Return the (X, Y) coordinate for the center point of the cell that contains the specified text.  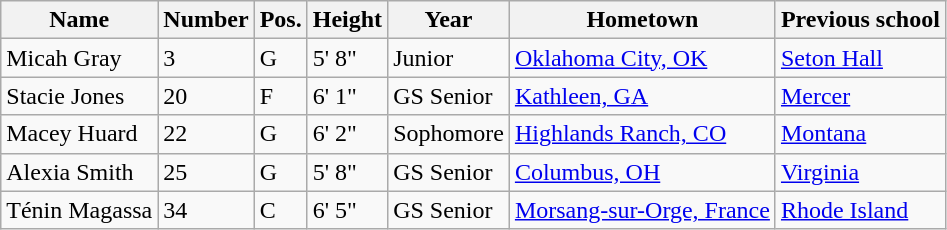
Morsang-sur-Orge, France (642, 210)
Micah Gray (80, 58)
Kathleen, GA (642, 96)
Macey Huard (80, 134)
Mercer (860, 96)
Rhode Island (860, 210)
20 (206, 96)
Height (347, 20)
Columbus, OH (642, 172)
Sophomore (449, 134)
Oklahoma City, OK (642, 58)
Seton Hall (860, 58)
C (280, 210)
6' 2" (347, 134)
6' 1" (347, 96)
25 (206, 172)
3 (206, 58)
Name (80, 20)
Alexia Smith (80, 172)
6' 5" (347, 210)
Year (449, 20)
Montana (860, 134)
F (280, 96)
Stacie Jones (80, 96)
Virginia (860, 172)
Junior (449, 58)
Hometown (642, 20)
Previous school (860, 20)
Ténin Magassa (80, 210)
Number (206, 20)
Pos. (280, 20)
22 (206, 134)
Highlands Ranch, CO (642, 134)
34 (206, 210)
